Detect which cell encompasses the target text, then output its (X, Y) center coordinate. 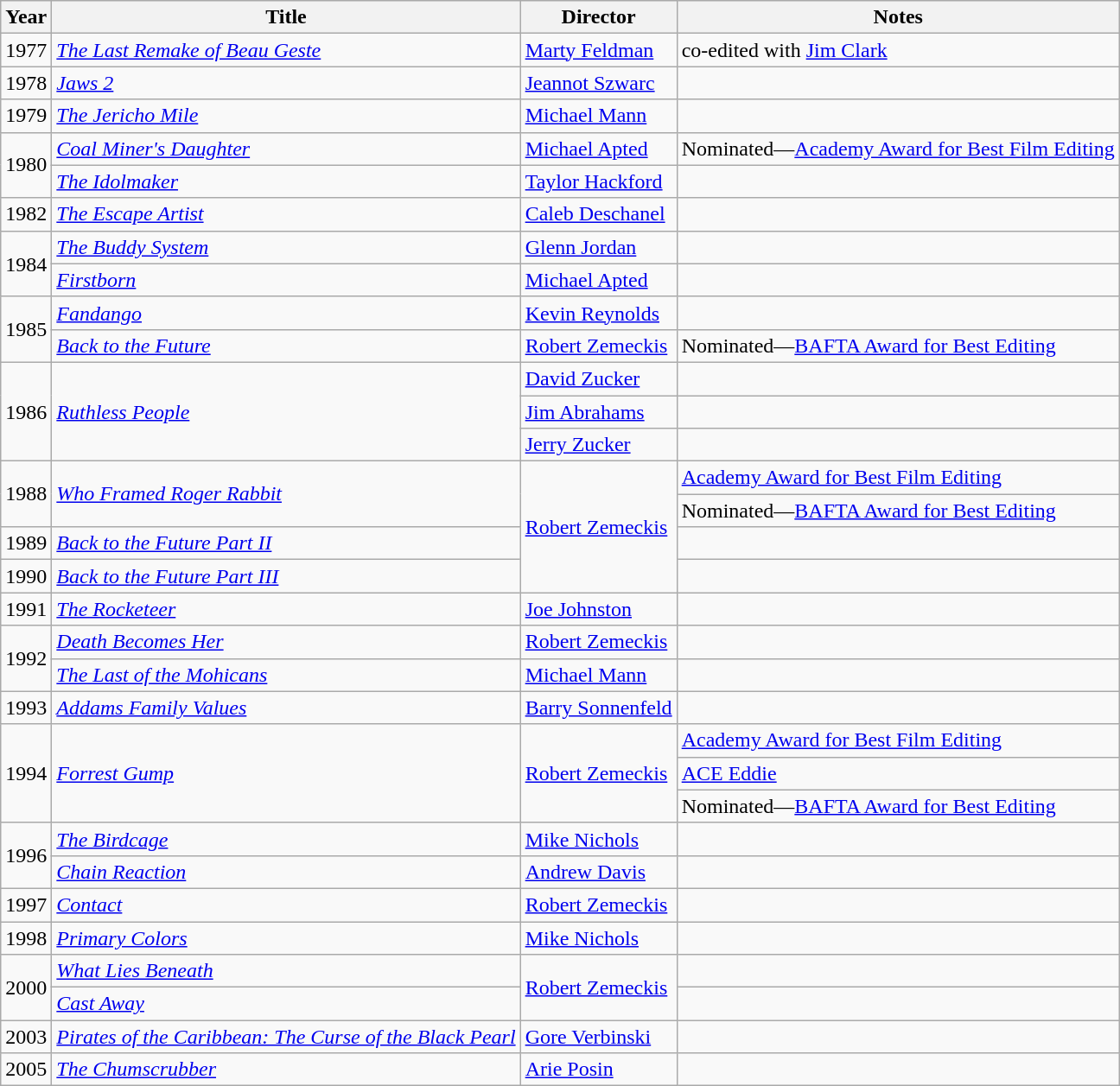
ACE Eddie (898, 773)
Gore Verbinski (598, 1037)
The Jericho Mile (286, 116)
Marty Feldman (598, 50)
1996 (26, 855)
Pirates of the Caribbean: The Curse of the Black Pearl (286, 1037)
Arie Posin (598, 1070)
2003 (26, 1037)
1978 (26, 83)
1986 (26, 411)
1984 (26, 264)
Back to the Future Part II (286, 543)
Back to the Future Part III (286, 576)
Cast Away (286, 1004)
Primary Colors (286, 937)
The Birdcage (286, 839)
Joe Johnston (598, 609)
1985 (26, 329)
Chain Reaction (286, 872)
Who Framed Roger Rabbit (286, 494)
1994 (26, 773)
1979 (26, 116)
The Last of the Mohicans (286, 675)
Kevin Reynolds (598, 313)
1989 (26, 543)
The Buddy System (286, 247)
Fandango (286, 313)
Barry Sonnenfeld (598, 708)
Coal Miner's Daughter (286, 149)
2000 (26, 988)
Caleb Deschanel (598, 214)
Jaws 2 (286, 83)
Nominated—Academy Award for Best Film Editing (898, 149)
Jeannot Szwarc (598, 83)
1991 (26, 609)
Forrest Gump (286, 773)
1993 (26, 708)
Year (26, 17)
1980 (26, 165)
1998 (26, 937)
The Rocketeer (286, 609)
David Zucker (598, 378)
Ruthless People (286, 411)
Jim Abrahams (598, 412)
co-edited with Jim Clark (898, 50)
1977 (26, 50)
1982 (26, 214)
The Last Remake of Beau Geste (286, 50)
What Lies Beneath (286, 971)
1997 (26, 905)
2005 (26, 1070)
Jerry Zucker (598, 445)
Andrew Davis (598, 872)
Title (286, 17)
1988 (26, 494)
The Chumscrubber (286, 1070)
Contact (286, 905)
Director (598, 17)
The Idolmaker (286, 181)
Glenn Jordan (598, 247)
1992 (26, 658)
Firstborn (286, 280)
Death Becomes Her (286, 642)
Notes (898, 17)
The Escape Artist (286, 214)
Back to the Future (286, 346)
1990 (26, 576)
Addams Family Values (286, 708)
Taylor Hackford (598, 181)
